Identify which cell holds the provided text, then report its (x, y) central coordinate. 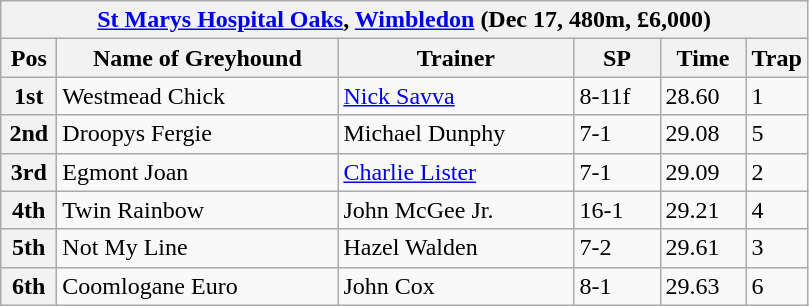
John Cox (456, 286)
29.21 (703, 210)
1st (29, 96)
Trap (776, 58)
4 (776, 210)
Nick Savva (456, 96)
John McGee Jr. (456, 210)
Michael Dunphy (456, 134)
SP (617, 58)
28.60 (703, 96)
3 (776, 248)
Droopys Fergie (198, 134)
St Marys Hospital Oaks, Wimbledon (Dec 17, 480m, £6,000) (404, 20)
8-11f (617, 96)
Time (703, 58)
Name of Greyhound (198, 58)
29.08 (703, 134)
29.63 (703, 286)
Charlie Lister (456, 172)
6th (29, 286)
4th (29, 210)
Coomlogane Euro (198, 286)
7-2 (617, 248)
16-1 (617, 210)
Trainer (456, 58)
Pos (29, 58)
Westmead Chick (198, 96)
29.09 (703, 172)
1 (776, 96)
6 (776, 286)
5th (29, 248)
Twin Rainbow (198, 210)
Not My Line (198, 248)
Egmont Joan (198, 172)
2nd (29, 134)
5 (776, 134)
3rd (29, 172)
8-1 (617, 286)
29.61 (703, 248)
Hazel Walden (456, 248)
2 (776, 172)
